From the cell containing the given text, extract its center point as (x, y) coordinate. 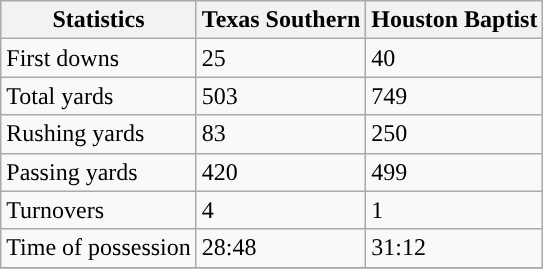
503 (281, 96)
1 (454, 210)
Total yards (99, 96)
Turnovers (99, 210)
Houston Baptist (454, 20)
31:12 (454, 248)
Statistics (99, 20)
250 (454, 134)
28:48 (281, 248)
4 (281, 210)
Rushing yards (99, 134)
420 (281, 172)
Time of possession (99, 248)
First downs (99, 58)
Texas Southern (281, 20)
499 (454, 172)
749 (454, 96)
40 (454, 58)
83 (281, 134)
Passing yards (99, 172)
25 (281, 58)
